For the text-containing cell, return its midpoint in (x, y) coordinate format. 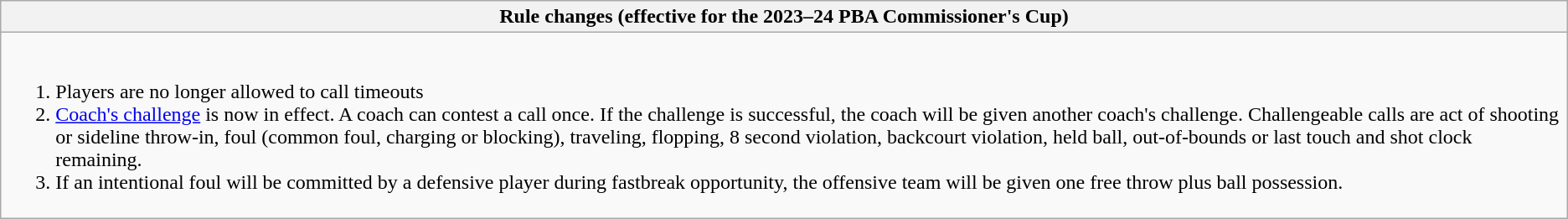
Rule changes (effective for the 2023–24 PBA Commissioner's Cup) (784, 17)
